Return (X, Y) of the center of cell containing provided text 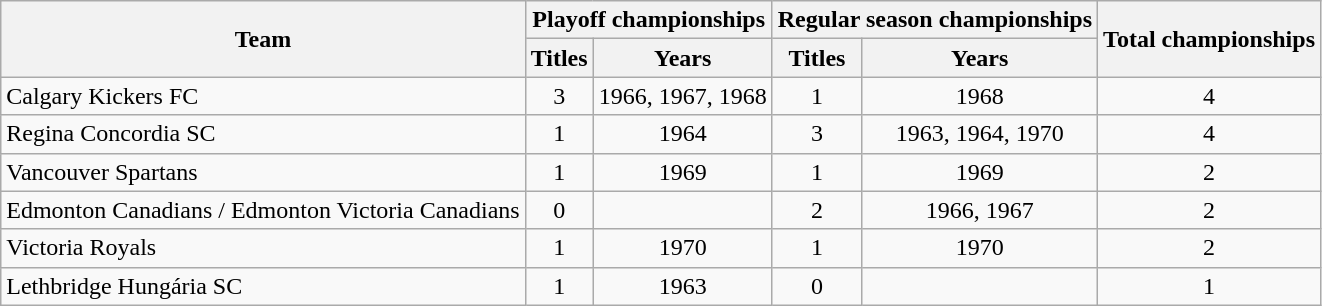
Calgary Kickers FC (263, 96)
Team (263, 39)
Regular season championships (934, 20)
1966, 1967 (980, 210)
1966, 1967, 1968 (682, 96)
1963, 1964, 1970 (980, 134)
Regina Concordia SC (263, 134)
Victoria Royals (263, 248)
1968 (980, 96)
Lethbridge Hungária SC (263, 286)
Edmonton Canadians / Edmonton Victoria Canadians (263, 210)
Vancouver Spartans (263, 172)
1964 (682, 134)
1963 (682, 286)
Total championships (1210, 39)
Playoff championships (648, 20)
